Extract the (X, Y) coordinate from the center of the cell holding the provided text.  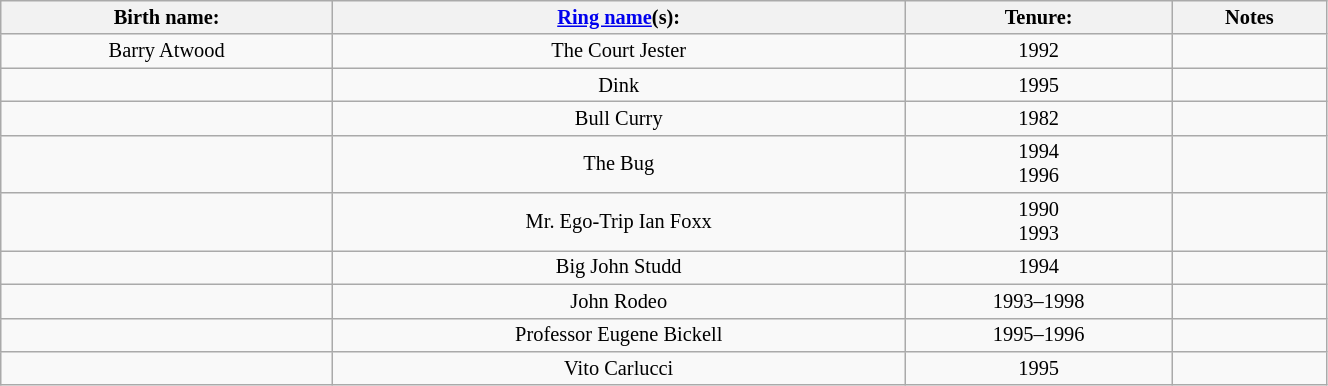
Ring name(s): (619, 17)
John Rodeo (619, 301)
Bull Curry (619, 118)
1994 (1039, 267)
19901993 (1039, 222)
Vito Carlucci (619, 368)
1982 (1039, 118)
The Bug (619, 164)
Big John Studd (619, 267)
1995–1996 (1039, 335)
Professor Eugene Bickell (619, 335)
Dink (619, 85)
Tenure: (1039, 17)
Barry Atwood (167, 51)
1992 (1039, 51)
The Court Jester (619, 51)
Notes (1249, 17)
19941996 (1039, 164)
Mr. Ego-Trip Ian Foxx (619, 222)
1993–1998 (1039, 301)
Birth name: (167, 17)
